Identify which cell holds the provided text, then report its (x, y) central coordinate. 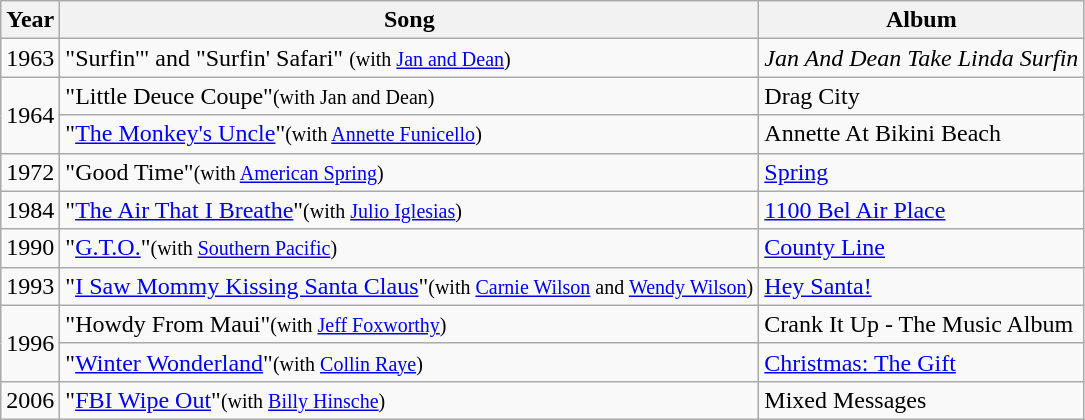
"Little Deuce Coupe"(with Jan and Dean) (410, 96)
Year (30, 20)
Hey Santa! (922, 286)
Song (410, 20)
"Howdy From Maui"(with Jeff Foxworthy) (410, 324)
Crank It Up - The Music Album (922, 324)
1963 (30, 58)
Drag City (922, 96)
Annette At Bikini Beach (922, 134)
"G.T.O."(with Southern Pacific) (410, 248)
1984 (30, 210)
"Surfin'" and "Surfin' Safari" (with Jan and Dean) (410, 58)
"Winter Wonderland"(with Collin Raye) (410, 362)
"Good Time"(with American Spring) (410, 172)
County Line (922, 248)
Album (922, 20)
1990 (30, 248)
Jan And Dean Take Linda Surfin (922, 58)
"The Monkey's Uncle"(with Annette Funicello) (410, 134)
"FBI Wipe Out"(with Billy Hinsche) (410, 400)
1964 (30, 115)
1100 Bel Air Place (922, 210)
"The Air That I Breathe"(with Julio Iglesias) (410, 210)
1993 (30, 286)
2006 (30, 400)
"I Saw Mommy Kissing Santa Claus"(with Carnie Wilson and Wendy Wilson) (410, 286)
Christmas: The Gift (922, 362)
1972 (30, 172)
1996 (30, 343)
Spring (922, 172)
Mixed Messages (922, 400)
